From the cell containing the given text, extract its center point as (X, Y) coordinate. 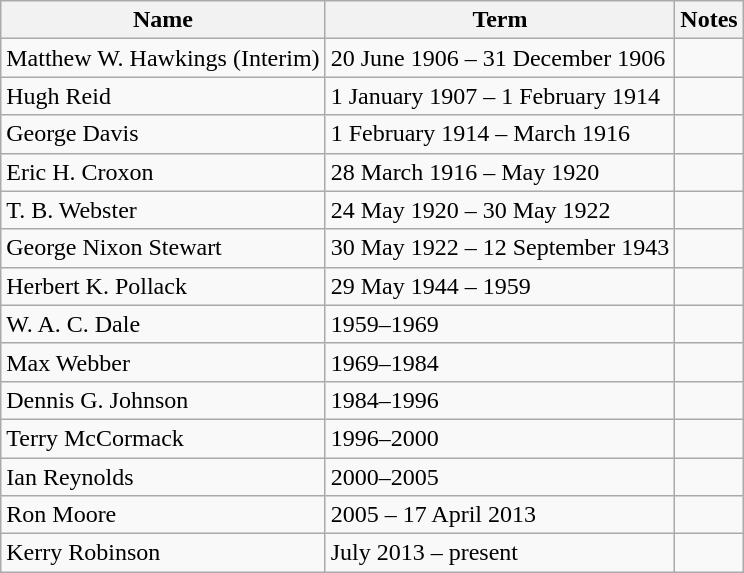
Kerry Robinson (163, 553)
Herbert K. Pollack (163, 286)
2000–2005 (500, 477)
1996–2000 (500, 438)
Hugh Reid (163, 96)
Max Webber (163, 362)
1 January 1907 – 1 February 1914 (500, 96)
1959–1969 (500, 324)
Name (163, 20)
Terry McCormack (163, 438)
Term (500, 20)
Matthew W. Hawkings (Interim) (163, 58)
24 May 1920 – 30 May 1922 (500, 210)
July 2013 – present (500, 553)
George Nixon Stewart (163, 248)
20 June 1906 – 31 December 1906 (500, 58)
Dennis G. Johnson (163, 400)
George Davis (163, 134)
28 March 1916 – May 1920 (500, 172)
T. B. Webster (163, 210)
30 May 1922 – 12 September 1943 (500, 248)
2005 – 17 April 2013 (500, 515)
Eric H. Croxon (163, 172)
29 May 1944 – 1959 (500, 286)
1984–1996 (500, 400)
1969–1984 (500, 362)
Ian Reynolds (163, 477)
1 February 1914 – March 1916 (500, 134)
Notes (709, 20)
W. A. C. Dale (163, 324)
Ron Moore (163, 515)
